Determine the [x, y] coordinate at the center of the cell enclosing the given text.  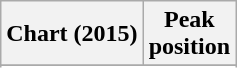
Peakposition [189, 34]
Chart (2015) [72, 34]
